For the text-containing cell, return its midpoint in (X, Y) coordinate format. 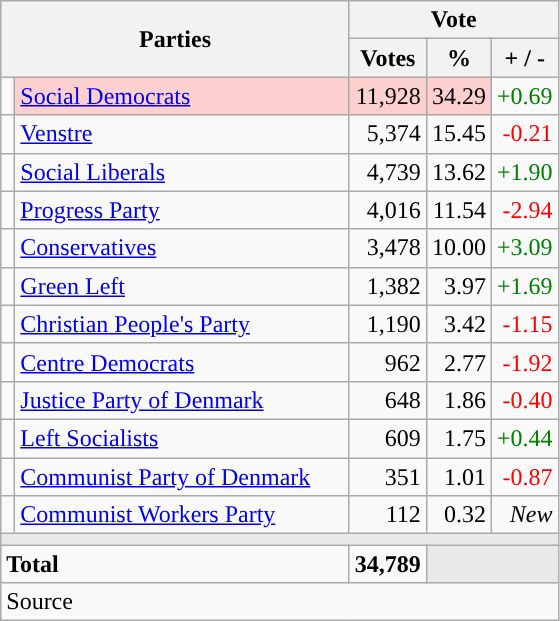
Christian People's Party (182, 324)
3.97 (458, 286)
Total (176, 564)
-1.15 (524, 324)
Progress Party (182, 210)
+0.44 (524, 438)
351 (388, 477)
1,382 (388, 286)
+3.09 (524, 248)
+0.69 (524, 96)
Vote (454, 20)
Source (280, 602)
+1.90 (524, 172)
3,478 (388, 248)
+ / - (524, 58)
-2.94 (524, 210)
Social Democrats (182, 96)
15.45 (458, 134)
Green Left (182, 286)
962 (388, 362)
% (458, 58)
2.77 (458, 362)
13.62 (458, 172)
0.32 (458, 515)
+1.69 (524, 286)
648 (388, 400)
5,374 (388, 134)
New (524, 515)
4,739 (388, 172)
11,928 (388, 96)
3.42 (458, 324)
Parties (176, 39)
Communist Party of Denmark (182, 477)
1.01 (458, 477)
1.75 (458, 438)
Social Liberals (182, 172)
34,789 (388, 564)
Justice Party of Denmark (182, 400)
-0.21 (524, 134)
Votes (388, 58)
Venstre (182, 134)
34.29 (458, 96)
112 (388, 515)
1,190 (388, 324)
-0.87 (524, 477)
11.54 (458, 210)
Communist Workers Party (182, 515)
10.00 (458, 248)
Centre Democrats (182, 362)
Left Socialists (182, 438)
609 (388, 438)
1.86 (458, 400)
-0.40 (524, 400)
4,016 (388, 210)
Conservatives (182, 248)
-1.92 (524, 362)
